Locate the cell with the specified text and output its (x, y) center coordinate. 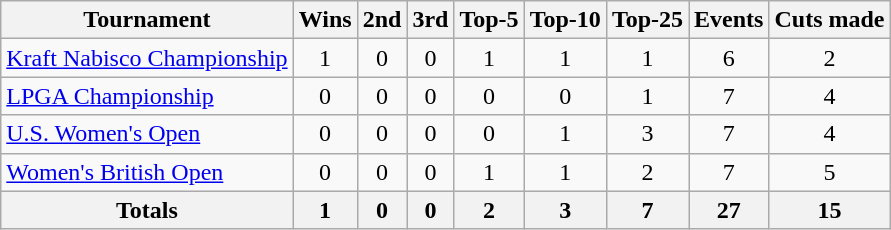
Top-25 (647, 20)
Tournament (147, 20)
U.S. Women's Open (147, 134)
Wins (325, 20)
Totals (147, 210)
6 (729, 58)
2nd (382, 20)
Events (729, 20)
15 (830, 210)
Cuts made (830, 20)
LPGA Championship (147, 96)
Top-10 (565, 20)
27 (729, 210)
Women's British Open (147, 172)
5 (830, 172)
Kraft Nabisco Championship (147, 58)
3rd (430, 20)
Top-5 (489, 20)
